Pinpoint the cell where the given text exists, returning its (x, y) midpoint coordinate. 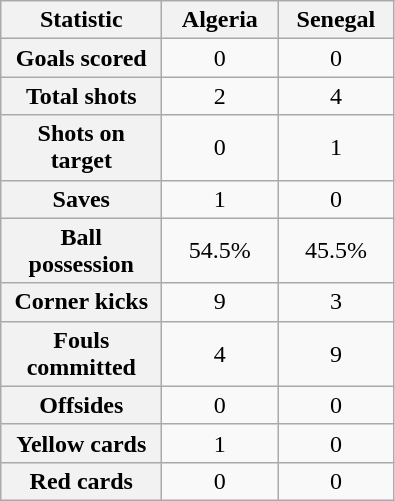
Statistic (82, 20)
54.5% (220, 250)
Offsides (82, 405)
Ball possession (82, 250)
Yellow cards (82, 443)
Fouls committed (82, 354)
Algeria (220, 20)
45.5% (336, 250)
Senegal (336, 20)
Saves (82, 199)
Red cards (82, 481)
Goals scored (82, 58)
Corner kicks (82, 302)
Shots on target (82, 148)
Total shots (82, 96)
3 (336, 302)
2 (220, 96)
